Return the (x, y) coordinate for the center point of the cell that contains the specified text.  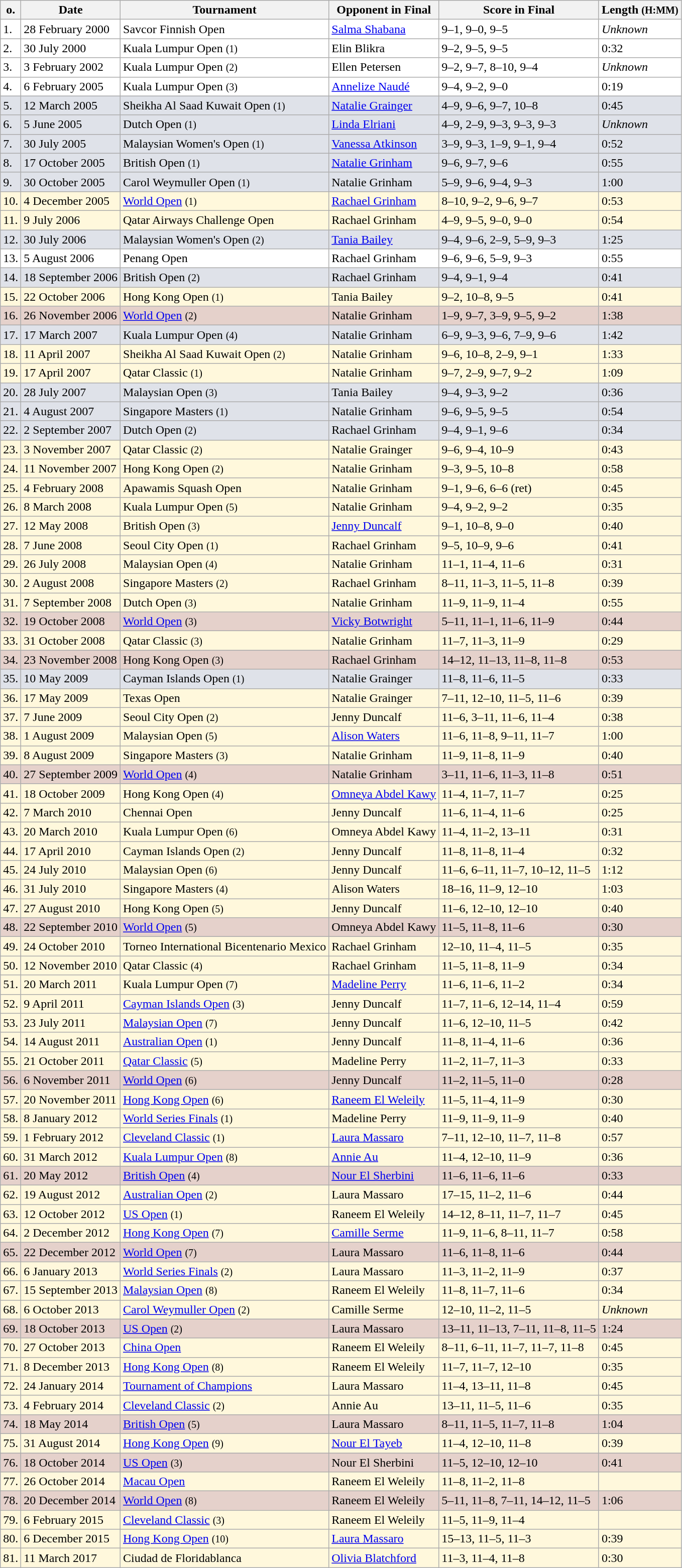
7–11, 12–10, 11–5, 11–6 (519, 698)
78. (11, 1501)
20 March 2010 (71, 831)
6–9, 9–3, 9–6, 7–9, 9–6 (519, 335)
67. (11, 1290)
Sheikha Al Saad Kuwait Open (2) (225, 354)
0:52 (640, 144)
32. (11, 622)
27 September 2009 (71, 774)
China Open (225, 1348)
21 October 2011 (71, 1061)
Score in Final (519, 10)
9–4, 9–1, 9–4 (519, 278)
Hong Kong Open (1) (225, 297)
US Open (1) (225, 1214)
Kuala Lumpur Open (1) (225, 48)
11–9, 11–9, 11–9 (519, 1118)
15–13, 11–5, 11–3 (519, 1539)
24 July 2010 (71, 870)
Carol Weymuller Open (2) (225, 1309)
8 March 2008 (71, 507)
11–5, 11–8, 11–9 (519, 966)
24 January 2014 (71, 1386)
1:25 (640, 239)
14–12, 11–13, 11–8, 11–8 (519, 660)
5–9, 9–6, 9–4, 9–3 (519, 182)
Kuala Lumpur Open (3) (225, 86)
19 October 2008 (71, 622)
3 November 2007 (71, 449)
11 March 2017 (71, 1558)
1:09 (640, 373)
34. (11, 660)
0:29 (640, 641)
17–15, 11–2, 11–6 (519, 1195)
9–1, 9–0, 9–5 (519, 29)
31 October 2008 (71, 641)
24 October 2010 (71, 946)
24. (11, 468)
Date (71, 10)
12 October 2012 (71, 1214)
9–4, 9–3, 9–2 (519, 392)
9–4, 9–6, 2–9, 5–9, 9–3 (519, 239)
Sheikha Al Saad Kuwait Open (1) (225, 105)
14–12, 8–11, 11–7, 11–7 (519, 1214)
54. (11, 1042)
9 July 2006 (71, 220)
World Open (1) (225, 201)
Malaysian Women's Open (1) (225, 144)
Qatar Classic (1) (225, 373)
British Open (2) (225, 278)
World Open (2) (225, 316)
11–9, 11–6, 8–11, 11–7 (519, 1233)
10. (11, 201)
45. (11, 870)
0:42 (640, 1023)
7. (11, 144)
4–9, 9–5, 9–0, 9–0 (519, 220)
Hong Kong Open (8) (225, 1367)
11–3, 11–2, 11–9 (519, 1271)
23 July 2011 (71, 1023)
3 February 2002 (71, 67)
15 September 2013 (71, 1290)
26 November 2006 (71, 316)
11–6, 12–10, 11–5 (519, 1023)
6 November 2011 (71, 1080)
0:57 (640, 1137)
Hong Kong Open (7) (225, 1233)
US Open (3) (225, 1463)
Cayman Islands Open (2) (225, 851)
0:37 (640, 1271)
British Open (1) (225, 163)
12 May 2008 (71, 526)
11–8, 11–8, 11–4 (519, 851)
66. (11, 1271)
22 October 2006 (71, 297)
1:03 (640, 889)
17 May 2009 (71, 698)
0:43 (640, 449)
51. (11, 985)
8–11, 11–5, 11–7, 11–8 (519, 1424)
9–2, 9–7, 8–10, 9–4 (519, 67)
Hong Kong Open (5) (225, 908)
19. (11, 373)
World Open (5) (225, 927)
Kuala Lumpur Open (8) (225, 1156)
11–6, 11–8, 9–11, 11–7 (519, 736)
1:12 (640, 870)
18 October 2013 (71, 1329)
British Open (5) (225, 1424)
8–11, 6–11, 11–7, 11–7, 11–8 (519, 1348)
11–5, 12–10, 12–10 (519, 1463)
31 July 2010 (71, 889)
26 July 2008 (71, 564)
27 October 2013 (71, 1348)
31. (11, 602)
18 May 2014 (71, 1424)
18–16, 11–9, 12–10 (519, 889)
11–7, 11–6, 12–14, 11–4 (519, 1004)
31 March 2012 (71, 1156)
Chennai Open (225, 812)
5–11, 11–1, 11–6, 11–9 (519, 622)
11–5, 11–9, 11–4 (519, 1520)
7 June 2009 (71, 717)
20 March 2011 (71, 985)
20 May 2012 (71, 1176)
17 April 2007 (71, 373)
29. (11, 564)
47. (11, 908)
Nour El Tayeb (384, 1443)
9–1, 9–6, 6–6 (ret) (519, 488)
9–6, 10–8, 2–9, 9–1 (519, 354)
World Series Finals (1) (225, 1118)
8 January 2012 (71, 1118)
2. (11, 48)
Hong Kong Open (9) (225, 1443)
13. (11, 259)
6 February 2005 (71, 86)
12 March 2005 (71, 105)
49. (11, 946)
80. (11, 1539)
1:33 (640, 354)
Malaysian Open (7) (225, 1023)
10 May 2009 (71, 679)
Singapore Masters (4) (225, 889)
5 August 2006 (71, 259)
9–6, 9–5, 9–5 (519, 411)
9–7, 2–9, 9–7, 9–2 (519, 373)
9–6, 9–7, 9–6 (519, 163)
Malaysian Open (8) (225, 1290)
28. (11, 545)
3–9, 9–3, 1–9, 9–1, 9–4 (519, 144)
9–6, 9–4, 10–9 (519, 449)
11 April 2007 (71, 354)
11–6, 11–4, 11–6 (519, 812)
33. (11, 641)
11–8, 11–4, 11–6 (519, 1042)
9. (11, 182)
9–6, 9–6, 5–9, 9–3 (519, 259)
Linda Elriani (384, 125)
11–8, 11–2, 11–8 (519, 1482)
11–9, 11–8, 11–9 (519, 755)
Torneo International Bicentenario Mexico (225, 946)
Olivia Blatchford (384, 1558)
US Open (2) (225, 1329)
4–9, 9–6, 9–7, 10–8 (519, 105)
Qatar Classic (3) (225, 641)
48. (11, 927)
74. (11, 1424)
Salma Shabana (384, 29)
30. (11, 583)
6 February 2015 (71, 1520)
Cayman Islands Open (3) (225, 1004)
72. (11, 1386)
Apawamis Squash Open (225, 488)
Malaysian Open (4) (225, 564)
1 August 2009 (71, 736)
62. (11, 1195)
25. (11, 488)
64. (11, 1233)
17 October 2005 (71, 163)
4 February 2008 (71, 488)
Malaysian Open (5) (225, 736)
37. (11, 717)
11–6, 11–8, 11–6 (519, 1252)
61. (11, 1176)
20 December 2014 (71, 1501)
31 August 2014 (71, 1443)
o. (11, 10)
Elin Blikra (384, 48)
6. (11, 125)
Hong Kong Open (6) (225, 1099)
0:59 (640, 1004)
23. (11, 449)
Seoul City Open (1) (225, 545)
World Open (4) (225, 774)
11–9, 11–9, 11–4 (519, 602)
13–11, 11–5, 11–6 (519, 1405)
11–8, 11–6, 11–5 (519, 679)
11–7, 11–7, 12–10 (519, 1367)
11–4, 13–11, 11–8 (519, 1386)
World Open (8) (225, 1501)
Dutch Open (2) (225, 430)
Singapore Masters (2) (225, 583)
Tournament of Champions (225, 1386)
9–3, 9–5, 10–8 (519, 468)
22 December 2012 (71, 1252)
9–2, 9–5, 9–5 (519, 48)
Kuala Lumpur Open (5) (225, 507)
Dutch Open (3) (225, 602)
1. (11, 29)
1:42 (640, 335)
Malaysian Open (3) (225, 392)
Tournament (225, 10)
30 October 2005 (71, 182)
0:19 (640, 86)
75. (11, 1443)
World Open (7) (225, 1252)
81. (11, 1558)
16. (11, 316)
39. (11, 755)
76. (11, 1463)
73. (11, 1405)
Qatar Classic (2) (225, 449)
13–11, 11–13, 7–11, 11–8, 11–5 (519, 1329)
41. (11, 793)
68. (11, 1309)
Savcor Finnish Open (225, 29)
57. (11, 1099)
36. (11, 698)
7 June 2008 (71, 545)
Penang Open (225, 259)
2 August 2008 (71, 583)
18 October 2014 (71, 1463)
15. (11, 297)
5–11, 11–8, 7–11, 14–12, 11–5 (519, 1501)
8. (11, 163)
Hong Kong Open (2) (225, 468)
18 October 2009 (71, 793)
8 December 2013 (71, 1367)
44. (11, 851)
2 December 2012 (71, 1233)
4–9, 2–9, 9–3, 9–3, 9–3 (519, 125)
5. (11, 105)
Australian Open (2) (225, 1195)
6 October 2013 (71, 1309)
11–7, 11–3, 11–9 (519, 641)
14. (11, 278)
20. (11, 392)
56. (11, 1080)
9–2, 10–8, 9–5 (519, 297)
11 November 2007 (71, 468)
42. (11, 812)
5 June 2005 (71, 125)
7 March 2010 (71, 812)
Cleveland Classic (1) (225, 1137)
Qatar Airways Challenge Open (225, 220)
6 December 2015 (71, 1539)
11–4, 12–10, 11–9 (519, 1156)
Macau Open (225, 1482)
4 February 2014 (71, 1405)
2 September 2007 (71, 430)
4 August 2007 (71, 411)
World Open (3) (225, 622)
11–1, 11–4, 11–6 (519, 564)
Hong Kong Open (3) (225, 660)
12. (11, 239)
9–4, 9–2, 9–2 (519, 507)
12 November 2010 (71, 966)
Ellen Petersen (384, 67)
4. (11, 86)
7 September 2008 (71, 602)
22. (11, 430)
Cayman Islands Open (1) (225, 679)
11–2, 11–7, 11–3 (519, 1061)
59. (11, 1137)
8–10, 9–2, 9–6, 9–7 (519, 201)
Kuala Lumpur Open (4) (225, 335)
43. (11, 831)
30 July 2006 (71, 239)
70. (11, 1348)
Hong Kong Open (10) (225, 1539)
11–4, 12–10, 11–8 (519, 1443)
21. (11, 411)
6 January 2013 (71, 1271)
1 February 2012 (71, 1137)
0:28 (640, 1080)
Kuala Lumpur Open (7) (225, 985)
British Open (4) (225, 1176)
1:24 (640, 1329)
35. (11, 679)
11–8, 11–7, 11–6 (519, 1290)
71. (11, 1367)
30 July 2005 (71, 144)
11–6, 11–6, 11–2 (519, 985)
Ciudad de Floridablanca (225, 1558)
1:06 (640, 1501)
World Open (6) (225, 1080)
18 September 2006 (71, 278)
Kuala Lumpur Open (2) (225, 67)
9–4, 9–2, 9–0 (519, 86)
Singapore Masters (3) (225, 755)
Australian Open (1) (225, 1042)
Texas Open (225, 698)
3–11, 11–6, 11–3, 11–8 (519, 774)
28 February 2000 (71, 29)
Cleveland Classic (3) (225, 1520)
1:04 (640, 1424)
46. (11, 889)
9 April 2011 (71, 1004)
Qatar Classic (5) (225, 1061)
Annelize Naudé (384, 86)
7–11, 12–10, 11–7, 11–8 (519, 1137)
17 March 2007 (71, 335)
63. (11, 1214)
11–6, 11–6, 11–6 (519, 1176)
22 September 2010 (71, 927)
11–4, 11–7, 11–7 (519, 793)
77. (11, 1482)
11–6, 12–10, 12–10 (519, 908)
Singapore Masters (1) (225, 411)
8 August 2009 (71, 755)
17. (11, 335)
4 December 2005 (71, 201)
British Open (3) (225, 526)
55. (11, 1061)
18. (11, 354)
World Series Finals (2) (225, 1271)
52. (11, 1004)
1:38 (640, 316)
Seoul City Open (2) (225, 717)
19 August 2012 (71, 1195)
Length (H:MM) (640, 10)
79. (11, 1520)
11–3, 11–4, 11–8 (519, 1558)
11. (11, 220)
50. (11, 966)
27 August 2010 (71, 908)
Dutch Open (1) (225, 125)
26 October 2014 (71, 1482)
69. (11, 1329)
17 April 2010 (71, 851)
12–10, 11–4, 11–5 (519, 946)
11–6, 6–11, 11–7, 10–12, 11–5 (519, 870)
Malaysian Women's Open (2) (225, 239)
Hong Kong Open (4) (225, 793)
23 November 2008 (71, 660)
0:51 (640, 774)
Vicky Botwright (384, 622)
0:38 (640, 717)
58. (11, 1118)
Malaysian Open (6) (225, 870)
1–9, 9–7, 3–9, 9–5, 9–2 (519, 316)
65. (11, 1252)
26. (11, 507)
11–4, 11–2, 13–11 (519, 831)
11–6, 3–11, 11–6, 11–4 (519, 717)
38. (11, 736)
20 November 2011 (71, 1099)
9–1, 10–8, 9–0 (519, 526)
9–4, 9–1, 9–6 (519, 430)
Vanessa Atkinson (384, 144)
30 July 2000 (71, 48)
27. (11, 526)
53. (11, 1023)
40. (11, 774)
11–5, 11–4, 11–9 (519, 1099)
11–5, 11–8, 11–6 (519, 927)
Qatar Classic (4) (225, 966)
Kuala Lumpur Open (6) (225, 831)
28 July 2007 (71, 392)
9–5, 10–9, 9–6 (519, 545)
12–10, 11–2, 11–5 (519, 1309)
11–2, 11–5, 11–0 (519, 1080)
Opponent in Final (384, 10)
3. (11, 67)
Cleveland Classic (2) (225, 1405)
Carol Weymuller Open (1) (225, 182)
60. (11, 1156)
14 August 2011 (71, 1042)
8–11, 11–3, 11–5, 11–8 (519, 583)
